Provide the [X, Y] coordinate of the cell's center where the given text is located.  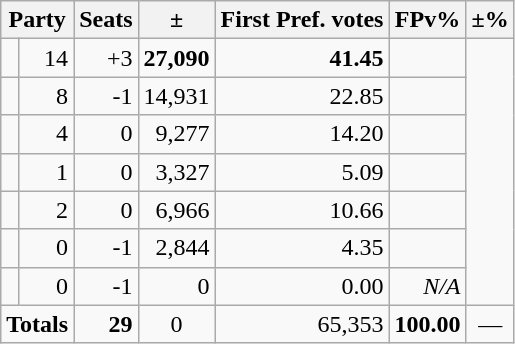
3,327 [176, 172]
8 [46, 96]
14 [46, 58]
6,966 [176, 210]
27,090 [176, 58]
14,931 [176, 96]
41.45 [302, 58]
Totals [38, 324]
FPv% [428, 20]
+3 [106, 58]
— [490, 324]
4.35 [302, 248]
14.20 [302, 134]
2,844 [176, 248]
22.85 [302, 96]
±% [490, 20]
N/A [428, 286]
First Pref. votes [302, 20]
100.00 [428, 324]
10.66 [302, 210]
1 [46, 172]
65,353 [302, 324]
4 [46, 134]
Seats [106, 20]
5.09 [302, 172]
9,277 [176, 134]
2 [46, 210]
0.00 [302, 286]
29 [106, 324]
± [176, 20]
Party [38, 20]
